Detect which cell encompasses the target text, then output its (X, Y) center coordinate. 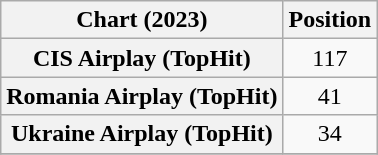
Chart (2023) (142, 20)
CIS Airplay (TopHit) (142, 58)
41 (330, 96)
117 (330, 58)
Ukraine Airplay (TopHit) (142, 134)
Romania Airplay (TopHit) (142, 96)
Position (330, 20)
34 (330, 134)
